Locate the cell with the specified text and output its (x, y) center coordinate. 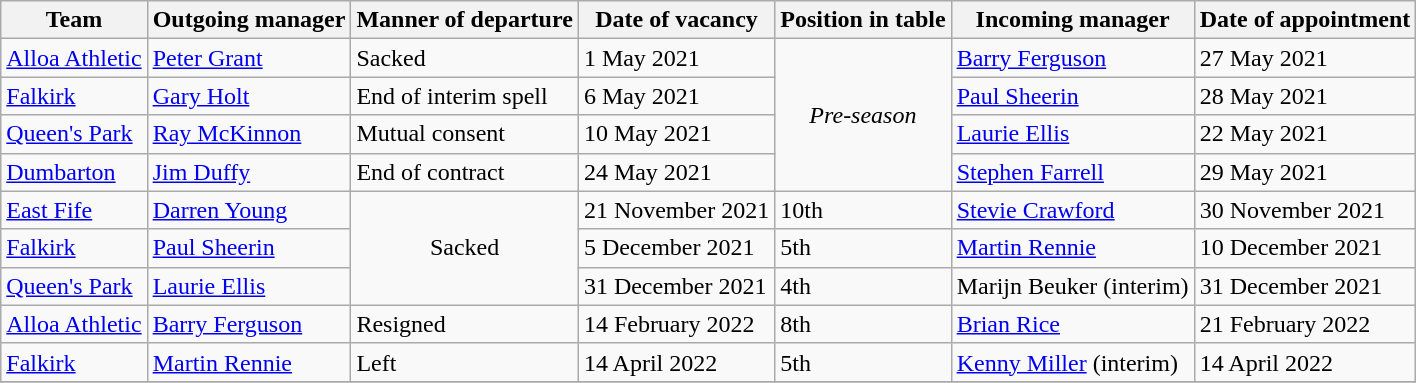
Kenny Miller (interim) (1072, 362)
Date of vacancy (676, 20)
East Fife (74, 210)
10th (863, 210)
1 May 2021 (676, 58)
End of contract (464, 172)
8th (863, 324)
6 May 2021 (676, 96)
21 November 2021 (676, 210)
Resigned (464, 324)
Outgoing manager (249, 20)
30 November 2021 (1305, 210)
Dumbarton (74, 172)
4th (863, 286)
14 February 2022 (676, 324)
29 May 2021 (1305, 172)
Mutual consent (464, 134)
End of interim spell (464, 96)
21 February 2022 (1305, 324)
Peter Grant (249, 58)
5 December 2021 (676, 248)
27 May 2021 (1305, 58)
10 December 2021 (1305, 248)
Ray McKinnon (249, 134)
Pre-season (863, 115)
Left (464, 362)
Incoming manager (1072, 20)
22 May 2021 (1305, 134)
Stephen Farrell (1072, 172)
Date of appointment (1305, 20)
Manner of departure (464, 20)
Position in table (863, 20)
Marijn Beuker (interim) (1072, 286)
Team (74, 20)
Brian Rice (1072, 324)
Gary Holt (249, 96)
Jim Duffy (249, 172)
28 May 2021 (1305, 96)
24 May 2021 (676, 172)
Stevie Crawford (1072, 210)
10 May 2021 (676, 134)
Darren Young (249, 210)
